From the cell containing the given text, extract its center point as (X, Y) coordinate. 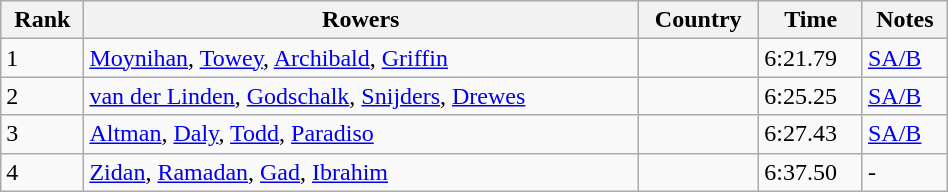
1 (42, 58)
6:21.79 (811, 58)
Rank (42, 20)
Zidan, Ramadan, Gad, Ibrahim (361, 172)
- (904, 172)
6:37.50 (811, 172)
Notes (904, 20)
Rowers (361, 20)
Country (698, 20)
2 (42, 96)
Time (811, 20)
Moynihan, Towey, Archibald, Griffin (361, 58)
6:25.25 (811, 96)
3 (42, 134)
6:27.43 (811, 134)
Altman, Daly, Todd, Paradiso (361, 134)
van der Linden, Godschalk, Snijders, Drewes (361, 96)
4 (42, 172)
